Determine the (x, y) coordinate at the center of the cell enclosing the given text.  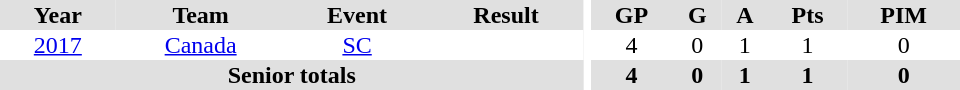
2017 (58, 45)
Pts (808, 15)
Canada (201, 45)
Senior totals (292, 75)
GP (631, 15)
Result (506, 15)
SC (358, 45)
Team (201, 15)
Year (58, 15)
PIM (904, 15)
G (698, 15)
Event (358, 15)
A (745, 15)
